For the text-containing cell, return its midpoint in (x, y) coordinate format. 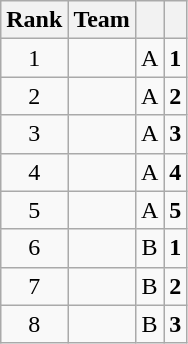
6 (34, 248)
8 (34, 324)
Team (102, 20)
7 (34, 286)
Rank (34, 20)
